Capture the cell that displays the provided text and extract its (X, Y) central coordinate. 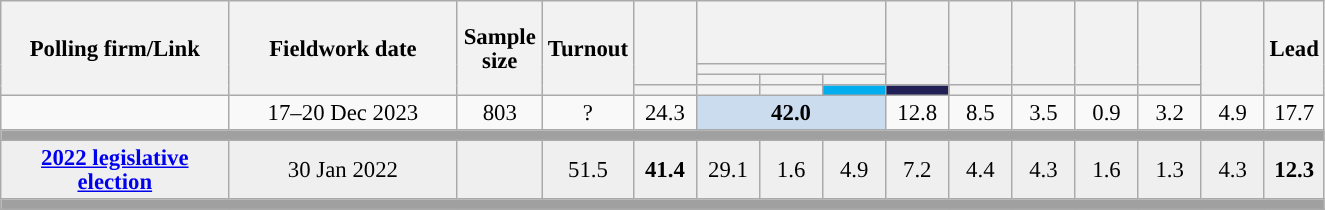
? (588, 114)
51.5 (588, 170)
12.8 (918, 114)
0.9 (1106, 114)
Polling firm/Link (115, 48)
803 (500, 114)
12.3 (1294, 170)
30 Jan 2022 (343, 170)
42.0 (790, 114)
Fieldwork date (343, 48)
3.2 (1170, 114)
41.4 (664, 170)
1.3 (1170, 170)
2022 legislative election (115, 170)
4.4 (980, 170)
17–20 Dec 2023 (343, 114)
3.5 (1044, 114)
17.7 (1294, 114)
8.5 (980, 114)
Sample size (500, 48)
29.1 (728, 170)
Lead (1294, 48)
Turnout (588, 48)
7.2 (918, 170)
24.3 (664, 114)
